Locate the cell with the specified text and output its [x, y] center coordinate. 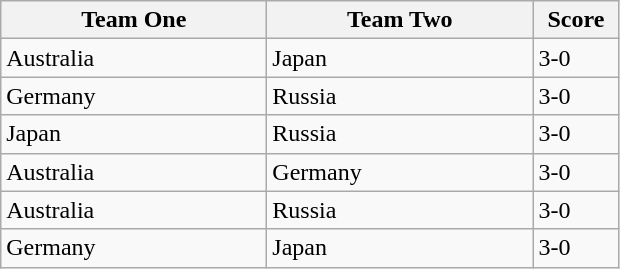
Team One [134, 20]
Team Two [400, 20]
Score [576, 20]
